Provide the (x, y) coordinate of the cell's center where the given text is located.  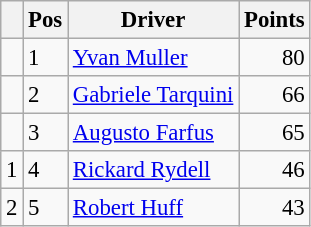
43 (274, 208)
4 (46, 170)
66 (274, 95)
Gabriele Tarquini (154, 95)
46 (274, 170)
Points (274, 20)
Yvan Muller (154, 58)
65 (274, 133)
Pos (46, 20)
Augusto Farfus (154, 133)
Robert Huff (154, 208)
Driver (154, 20)
Rickard Rydell (154, 170)
3 (46, 133)
5 (46, 208)
80 (274, 58)
